For the text-containing cell, return its midpoint in (x, y) coordinate format. 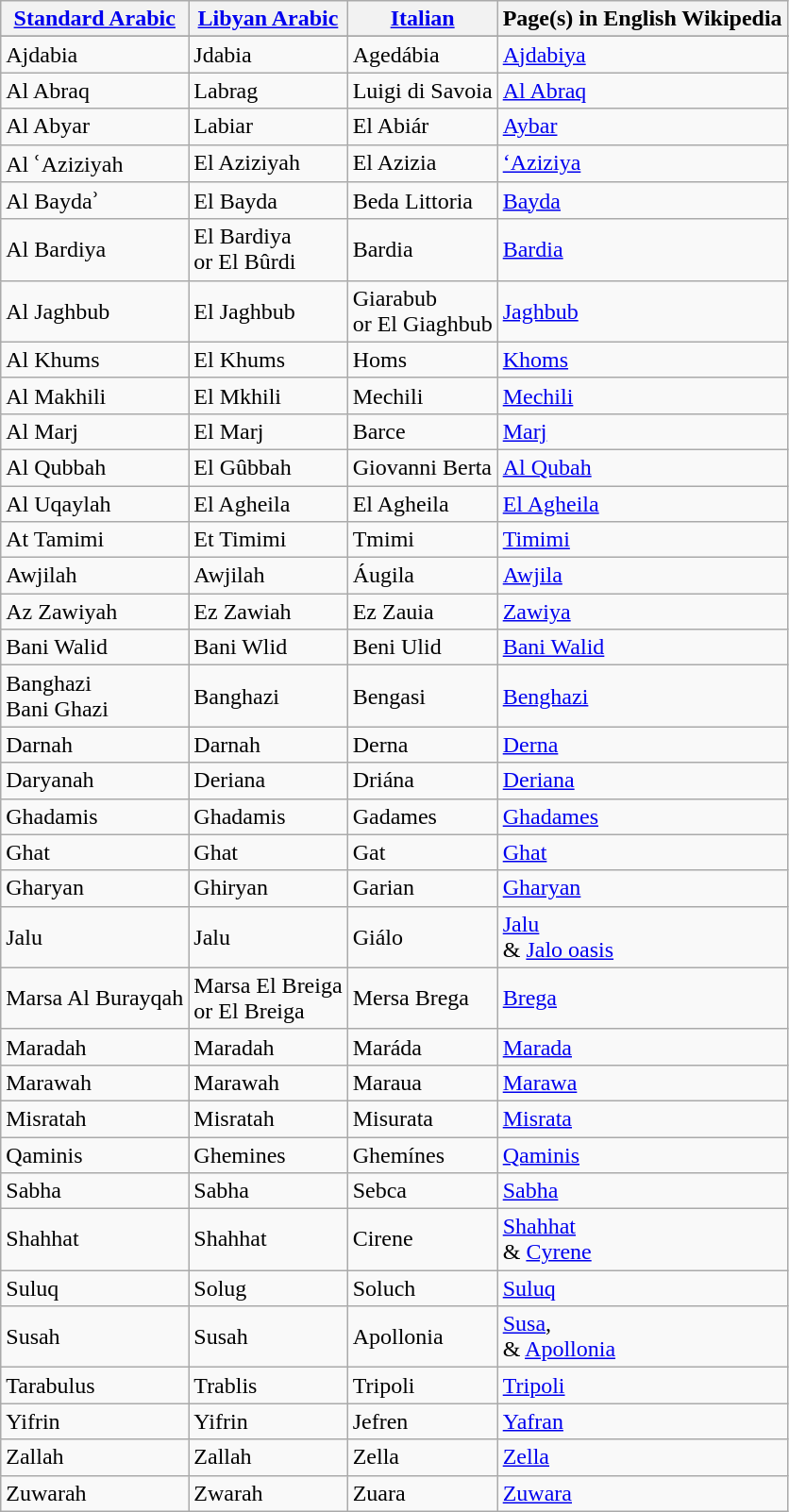
Ez Zauia (423, 612)
Luigi di Savoia (423, 91)
Al Bardiya (94, 249)
Banghazi (268, 697)
Solug (268, 1288)
Giálo (423, 936)
Et Timimi (268, 540)
Beda Littoria (423, 201)
Ghadames (642, 816)
Daryanah (94, 781)
Labrag (268, 91)
Tarabulus (94, 1386)
Al ʿAziziyah (94, 163)
Al Qubbah (94, 467)
Giarabubor El Giaghbub (423, 311)
Az Zawiyah (94, 612)
Gat (423, 852)
At Tamimi (94, 540)
Giovanni Berta (423, 467)
El Marj (268, 431)
Marada (642, 1047)
Al Abyar (94, 126)
Áugila (423, 576)
Ajdabiya (642, 55)
Soluch (423, 1288)
Al Baydaʾ (94, 201)
Apollonia (423, 1336)
Libyan Arabic (268, 19)
Maraua (423, 1083)
El Bardiyaor El Bûrdi (268, 249)
Aybar (642, 126)
Tmimi (423, 540)
Al Uqaylah (94, 503)
Zawiya (642, 612)
Maráda (423, 1047)
Italian (423, 19)
Misrata (642, 1118)
Khoms (642, 360)
Cirene (423, 1240)
Mersa Brega (423, 999)
Agedábia (423, 55)
Al Jaghbub (94, 311)
Zuara (423, 1493)
Al Khums (94, 360)
Shahhat& Cyrene (642, 1240)
El Azizia (423, 163)
Driána (423, 781)
Ghiryan (268, 888)
El Aziziyah (268, 163)
Al Marj (94, 431)
Labiar (268, 126)
Marsa Al Burayqah (94, 999)
Trablis (268, 1386)
Ghemínes (423, 1154)
Susa, & Apollonia (642, 1336)
Homs (423, 360)
Jalu& Jalo oasis (642, 936)
El Abiár (423, 126)
Zuwara (642, 1493)
Barce (423, 431)
Ez Zawiah (268, 612)
Sebca (423, 1191)
Al Qubah (642, 467)
Yafran (642, 1421)
Gadames (423, 816)
BanghaziBani Ghazi (94, 697)
Standard Arabic (94, 19)
El Bayda (268, 201)
Ghemines (268, 1154)
Jefren (423, 1421)
Marj (642, 431)
Bani Wlid (268, 647)
Bayda (642, 201)
Zuwarah (94, 1493)
Garian (423, 888)
Marawa (642, 1083)
Brega (642, 999)
El Khums (268, 360)
Jdabia (268, 55)
Misurata (423, 1118)
El Jaghbub (268, 311)
Awjila (642, 576)
Al Makhili (94, 395)
Marsa El Breigaor El Breiga (268, 999)
Jaghbub (642, 311)
Benghazi (642, 697)
Page(s) in English Wikipedia (642, 19)
Timimi (642, 540)
Ajdabia (94, 55)
Beni Ulid (423, 647)
El Gûbbah (268, 467)
El Mkhili (268, 395)
‘Aziziya (642, 163)
Bengasi (423, 697)
Zwarah (268, 1493)
